Scan for the cell matching the given text and deliver its (X, Y) coordinate at center. 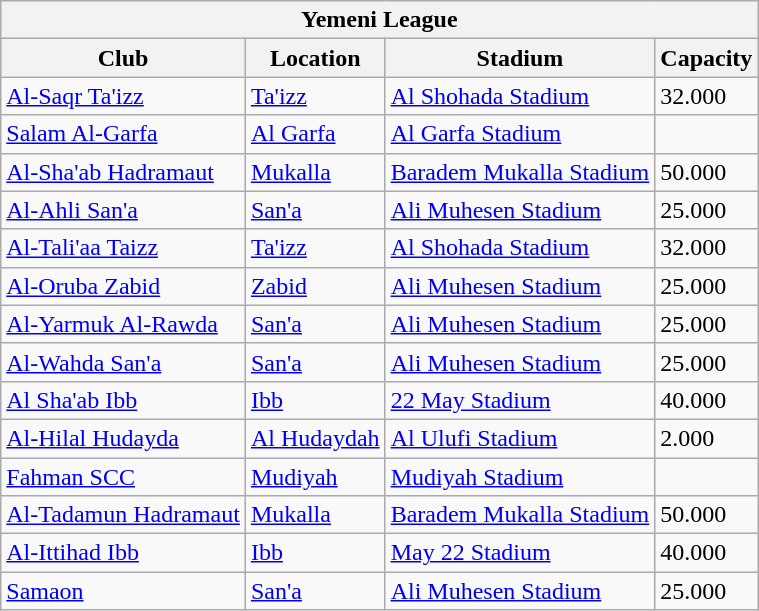
Al-Sha'ab Hadramaut (124, 172)
Location (315, 58)
Al-Hilal Hudayda (124, 438)
Al-Ahli San'a (124, 210)
Al Ulufi Stadium (520, 438)
Club (124, 58)
Al-Tadamun Hadramaut (124, 515)
Samaon (124, 591)
Zabid (315, 286)
Yemeni League (380, 20)
Al Hudaydah (315, 438)
Al-Ittihad Ibb (124, 553)
2.000 (706, 438)
May 22 Stadium (520, 553)
Stadium (520, 58)
Al-Saqr Ta'izz (124, 96)
Salam Al-Garfa (124, 134)
Al-Tali'aa Taizz (124, 248)
Al Garfa Stadium (520, 134)
22 May Stadium (520, 400)
Al-Yarmuk Al-Rawda (124, 324)
Fahman SCC (124, 477)
Capacity (706, 58)
Al Garfa (315, 134)
Al-Wahda San'a (124, 362)
Al-Oruba Zabid (124, 286)
Mudiyah (315, 477)
Al Sha'ab Ibb (124, 400)
Mudiyah Stadium (520, 477)
